Provide the (X, Y) coordinate of the cell's center where the given text is located.  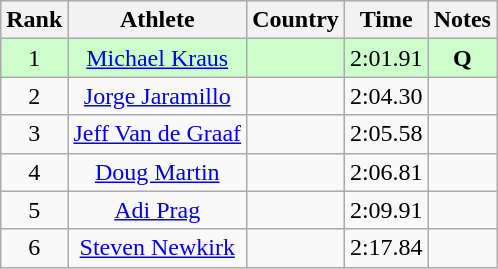
5 (34, 210)
Doug Martin (158, 172)
2 (34, 96)
2:17.84 (386, 248)
Q (462, 58)
Michael Kraus (158, 58)
Athlete (158, 20)
Steven Newkirk (158, 248)
2:01.91 (386, 58)
Time (386, 20)
1 (34, 58)
Country (296, 20)
Rank (34, 20)
6 (34, 248)
2:09.91 (386, 210)
Notes (462, 20)
2:05.58 (386, 134)
2:04.30 (386, 96)
4 (34, 172)
2:06.81 (386, 172)
Jeff Van de Graaf (158, 134)
Jorge Jaramillo (158, 96)
3 (34, 134)
Adi Prag (158, 210)
